Provide the [x, y] coordinate of the cell's center where the given text is located.  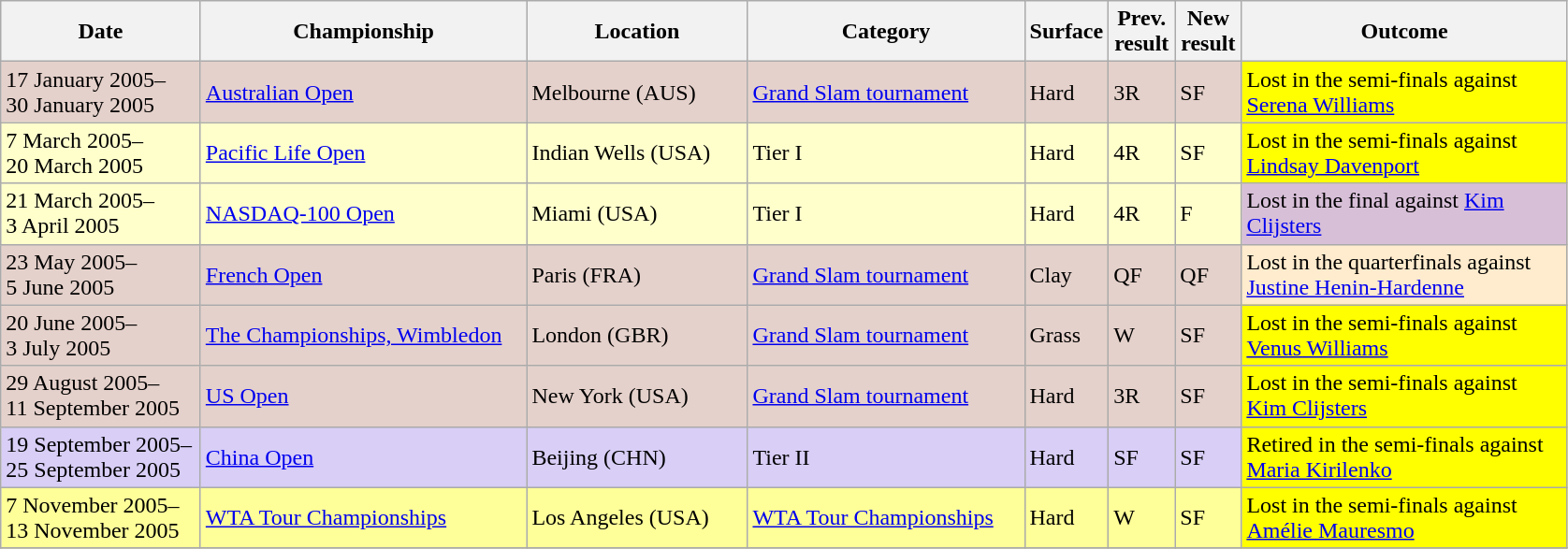
19 September 2005–25 September 2005 [101, 456]
29 August 2005–11 September 2005 [101, 397]
Surface [1067, 32]
Lost in the semi-finals against Amélie Mauresmo [1405, 518]
Championship [363, 32]
Lost in the final against Kim Clijsters [1405, 213]
Tier II [886, 456]
F [1209, 213]
Outcome [1405, 32]
Date [101, 32]
Location [637, 32]
Australian Open [363, 92]
Melbourne (AUS) [637, 92]
Lost in the semi-finals against Lindsay Davenport [1405, 153]
New result [1209, 32]
23 May 2005–5 June 2005 [101, 275]
The Championships, Wimbledon [363, 335]
US Open [363, 397]
17 January 2005–30 January 2005 [101, 92]
Miami (USA) [637, 213]
Prev. result [1141, 32]
Lost in the quarterfinals against Justine Henin-Hardenne [1405, 275]
London (GBR) [637, 335]
Los Angeles (USA) [637, 518]
Lost in the semi-finals against Kim Clijsters [1405, 397]
Beijing (CHN) [637, 456]
20 June 2005–3 July 2005 [101, 335]
Grass [1067, 335]
French Open [363, 275]
7 November 2005–13 November 2005 [101, 518]
7 March 2005–20 March 2005 [101, 153]
Clay [1067, 275]
Lost in the semi-finals against Serena Williams [1405, 92]
Indian Wells (USA) [637, 153]
Paris (FRA) [637, 275]
New York (USA) [637, 397]
NASDAQ-100 Open [363, 213]
Lost in the semi-finals against Venus Williams [1405, 335]
Pacific Life Open [363, 153]
Category [886, 32]
China Open [363, 456]
Retired in the semi-finals against Maria Kirilenko [1405, 456]
21 March 2005–3 April 2005 [101, 213]
